Extract the [x, y] coordinate from the center of the cell holding the provided text.  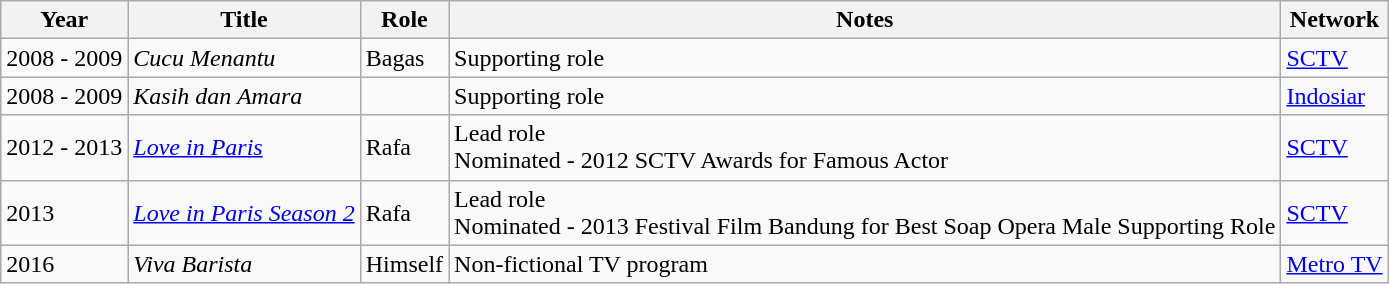
Non-fictional TV program [865, 264]
Lead roleNominated - 2013 Festival Film Bandung for Best Soap Opera Male Supporting Role [865, 212]
Role [404, 20]
2012 - 2013 [64, 148]
Kasih dan Amara [244, 96]
Indosiar [1334, 96]
Cucu Menantu [244, 58]
Himself [404, 264]
Love in Paris Season 2 [244, 212]
Viva Barista [244, 264]
Title [244, 20]
2013 [64, 212]
Year [64, 20]
Love in Paris [244, 148]
Notes [865, 20]
Metro TV [1334, 264]
2016 [64, 264]
Bagas [404, 58]
Lead roleNominated - 2012 SCTV Awards for Famous Actor [865, 148]
Network [1334, 20]
